Provide the [X, Y] coordinate of the cell's center where the given text is located.  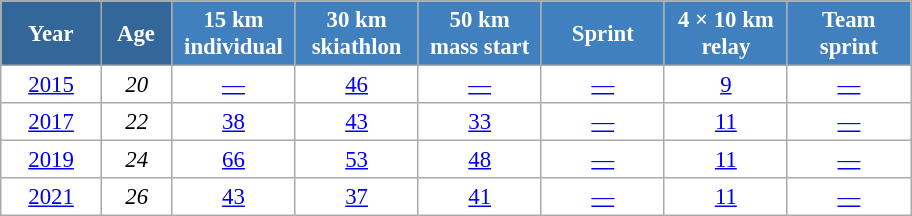
2019 [52, 160]
2017 [52, 122]
Year [52, 34]
37 [356, 197]
Age [136, 34]
66 [234, 160]
50 km mass start [480, 34]
46 [356, 85]
33 [480, 122]
26 [136, 197]
30 km skiathlon [356, 34]
53 [356, 160]
9 [726, 85]
15 km individual [234, 34]
22 [136, 122]
2021 [52, 197]
4 × 10 km relay [726, 34]
24 [136, 160]
Sprint [602, 34]
48 [480, 160]
38 [234, 122]
Team sprint [848, 34]
2015 [52, 85]
41 [480, 197]
20 [136, 85]
